From the cell containing the given text, extract its center point as (X, Y) coordinate. 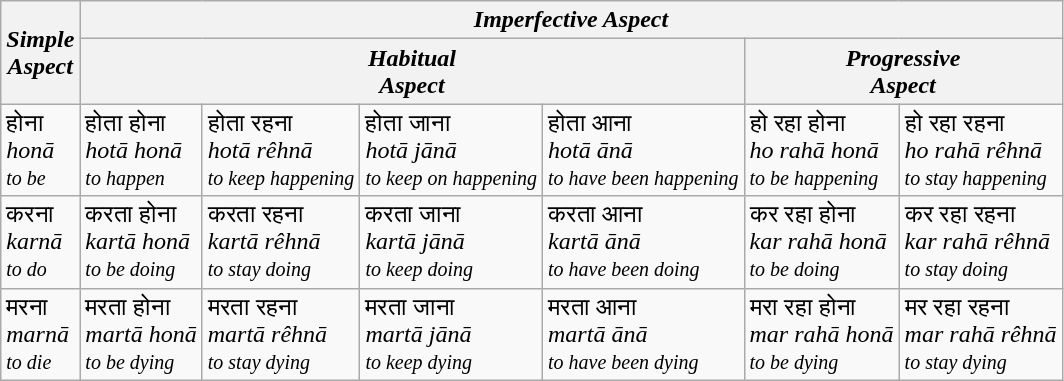
होता आनाhotā ānāto have been happening (644, 150)
मरता रहनाmartā rêhnāto stay dying (281, 334)
कर रहा होनाkar rahā honāto be doing (822, 242)
मरता जानाmartā jānāto keep dying (452, 334)
मरनाmarnāto die (40, 334)
मरता आनाmartā ānāto have been dying (644, 334)
मर रहा रहनाmar rahā rêhnāto stay dying (980, 334)
करता रहनाkartā rêhnāto stay doing (281, 242)
HabitualAspect (412, 72)
होता जानाhotā jānāto keep on happening (452, 150)
मरता होनाmartā honāto be dying (141, 334)
करता आनाkartā ānāto have been doing (644, 242)
करता जानाkartā jānāto keep doing (452, 242)
कर रहा रहनाkar rahā rêhnāto stay doing (980, 242)
हो रहा रहनाho rahā rêhnāto stay happening (980, 150)
मरा रहा होनाmar rahā honāto be dying (822, 334)
हो रहा होनाho rahā honāto be happening (822, 150)
SimpleAspect (40, 52)
करता होनाkartā honāto be doing (141, 242)
होता होनाhotā honāto happen (141, 150)
Imperfective Aspect (571, 20)
ProgressiveAspect (903, 72)
करनाkarnāto do (40, 242)
होता रहनाhotā rêhnāto keep happening (281, 150)
होनाhonāto be (40, 150)
